Determine the (x, y) coordinate at the center of the cell enclosing the given text.  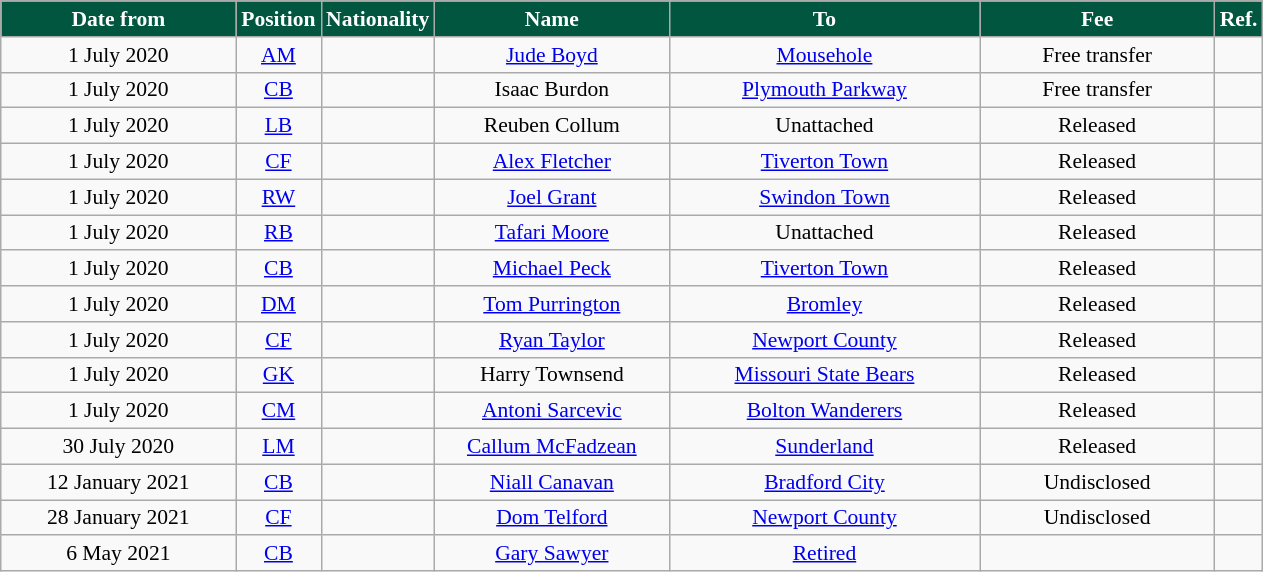
Jude Boyd (552, 55)
LM (278, 447)
Swindon Town (824, 197)
Isaac Burdon (552, 90)
Plymouth Parkway (824, 90)
Joel Grant (552, 197)
Ryan Taylor (552, 340)
6 May 2021 (118, 554)
Retired (824, 554)
28 January 2021 (118, 518)
Callum McFadzean (552, 447)
Gary Sawyer (552, 554)
Bromley (824, 304)
Michael Peck (552, 269)
Alex Fletcher (552, 162)
Name (552, 19)
Sunderland (824, 447)
Tom Purrington (552, 304)
Nationality (378, 19)
12 January 2021 (118, 482)
Antoni Sarcevic (552, 411)
Bradford City (824, 482)
Reuben Collum (552, 126)
Missouri State Bears (824, 375)
Date from (118, 19)
Tafari Moore (552, 233)
Ref. (1239, 19)
Bolton Wanderers (824, 411)
Dom Telford (552, 518)
Mousehole (824, 55)
CM (278, 411)
To (824, 19)
LB (278, 126)
Niall Canavan (552, 482)
30 July 2020 (118, 447)
Position (278, 19)
GK (278, 375)
DM (278, 304)
AM (278, 55)
Fee (1098, 19)
RW (278, 197)
Harry Townsend (552, 375)
RB (278, 233)
